Detect which cell encompasses the target text, then output its (x, y) center coordinate. 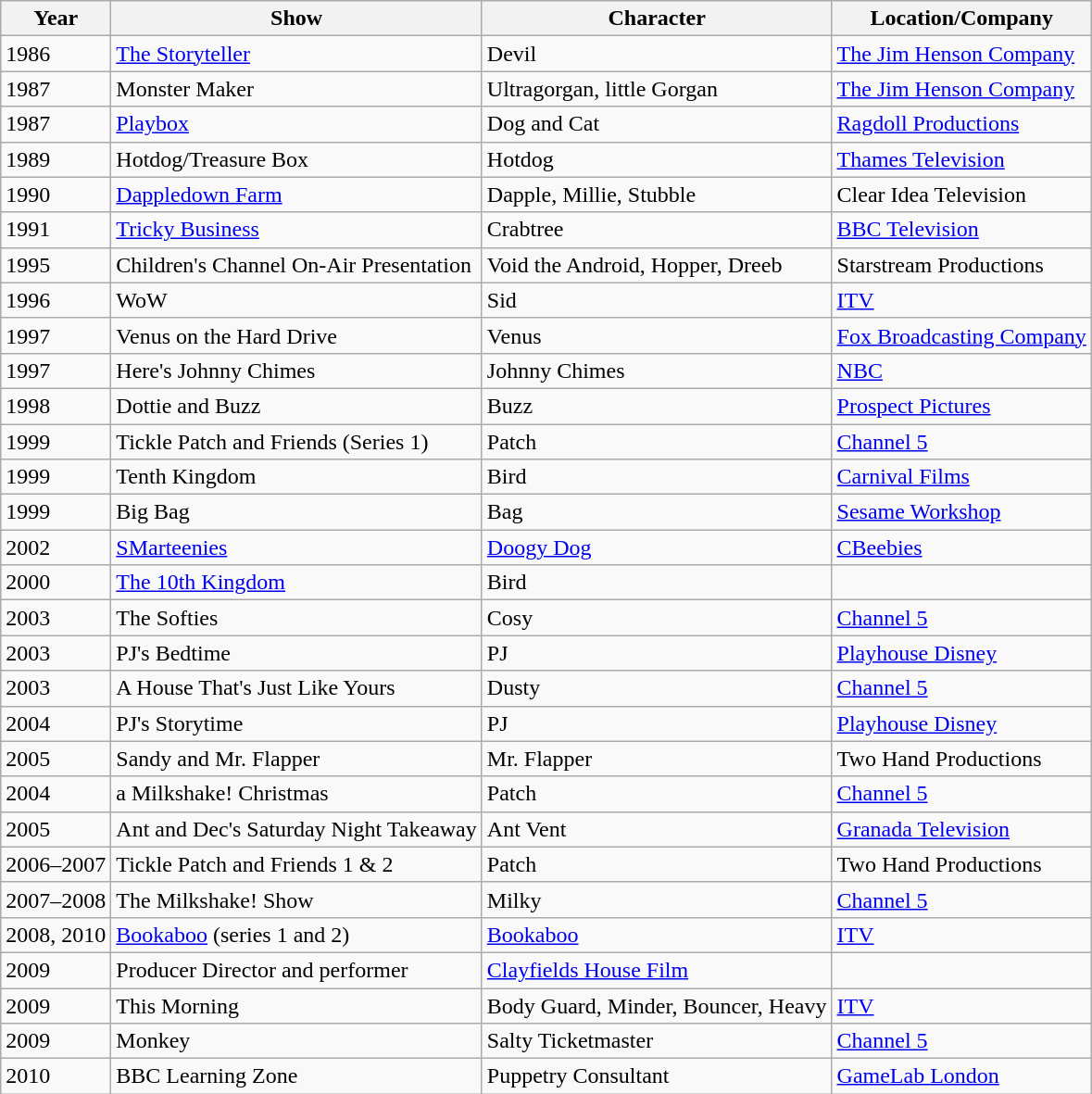
Here's Johnny Chimes (296, 371)
Dappledown Farm (296, 195)
Clayfields House Film (657, 970)
Dusty (657, 688)
Bookaboo (series 1 and 2) (296, 935)
2002 (56, 547)
2008, 2010 (56, 935)
Mr. Flapper (657, 759)
Tenth Kingdom (296, 477)
Buzz (657, 406)
The Storyteller (296, 54)
2000 (56, 583)
The Milkshake! Show (296, 899)
Granada Television (961, 829)
Puppetry Consultant (657, 1076)
Clear Idea Television (961, 195)
Big Bag (296, 512)
BBC Learning Zone (296, 1076)
Johnny Chimes (657, 371)
1990 (56, 195)
Starstream Productions (961, 265)
Show (296, 19)
Venus (657, 335)
This Morning (296, 1005)
Monkey (296, 1041)
Tickle Patch and Friends 1 & 2 (296, 864)
Ant Vent (657, 829)
A House That's Just Like Yours (296, 688)
Thames Television (961, 159)
Year (56, 19)
Cosy (657, 618)
CBeebies (961, 547)
Doogy Dog (657, 547)
PJ's Bedtime (296, 653)
NBC (961, 371)
Ant and Dec's Saturday Night Takeaway (296, 829)
Hotdog/Treasure Box (296, 159)
1995 (56, 265)
The 10th Kingdom (296, 583)
Sid (657, 300)
Fox Broadcasting Company (961, 335)
Children's Channel On-Air Presentation (296, 265)
Sandy and Mr. Flapper (296, 759)
Character (657, 19)
PJ's Storytime (296, 723)
SMarteenies (296, 547)
a Milkshake! Christmas (296, 794)
1986 (56, 54)
GameLab London (961, 1076)
2010 (56, 1076)
Dog and Cat (657, 124)
1998 (56, 406)
Devil (657, 54)
Producer Director and performer (296, 970)
Venus on the Hard Drive (296, 335)
Ragdoll Productions (961, 124)
WoW (296, 300)
Dottie and Buzz (296, 406)
2007–2008 (56, 899)
Monster Maker (296, 89)
Dapple, Millie, Stubble (657, 195)
Sesame Workshop (961, 512)
BBC Television (961, 230)
Tickle Patch and Friends (Series 1) (296, 442)
1996 (56, 300)
Salty Ticketmaster (657, 1041)
Milky (657, 899)
Crabtree (657, 230)
Tricky Business (296, 230)
1989 (56, 159)
Location/Company (961, 19)
Bookaboo (657, 935)
Bag (657, 512)
Hotdog (657, 159)
2006–2007 (56, 864)
Body Guard, Minder, Bouncer, Heavy (657, 1005)
1991 (56, 230)
Void the Android, Hopper, Dreeb (657, 265)
Carnival Films (961, 477)
Ultragorgan, little Gorgan (657, 89)
The Softies (296, 618)
Prospect Pictures (961, 406)
Playbox (296, 124)
